Find where the given text appears and provide that cell's center as [x, y] coordinate. 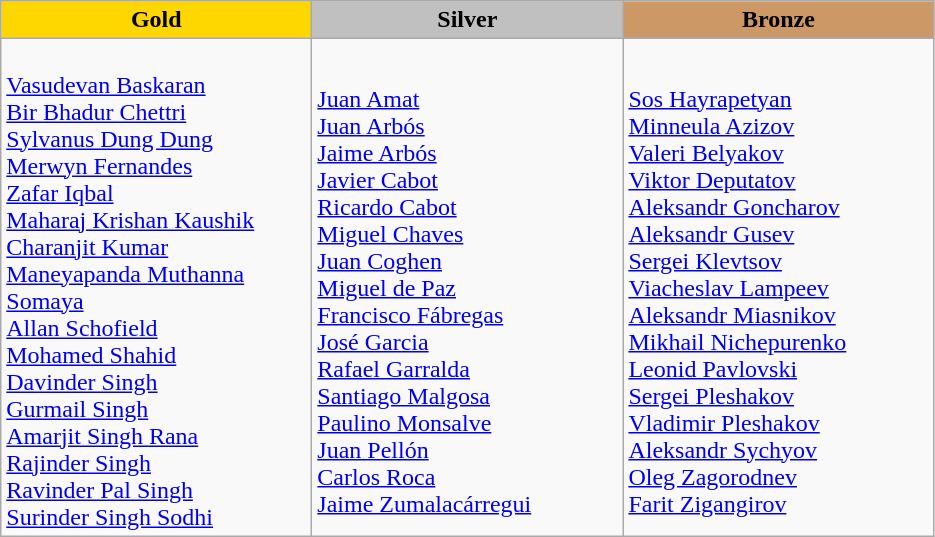
Silver [468, 20]
Bronze [778, 20]
Gold [156, 20]
